Determine the [x, y] coordinate at the center of the cell enclosing the given text.  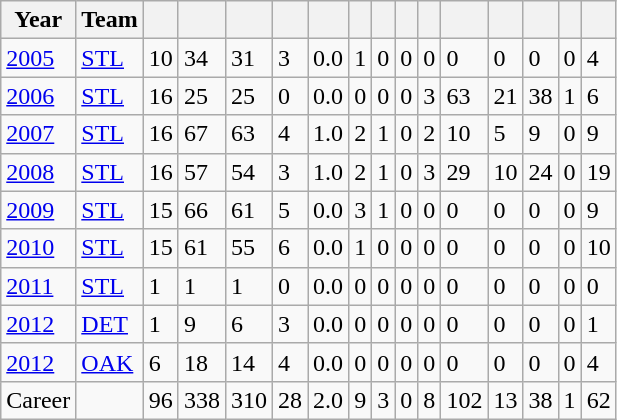
2006 [38, 96]
57 [202, 172]
2.0 [328, 400]
2005 [38, 58]
Team [110, 20]
2009 [38, 210]
8 [430, 400]
DET [110, 324]
2011 [38, 286]
96 [160, 400]
338 [202, 400]
2008 [38, 172]
19 [598, 172]
24 [540, 172]
102 [464, 400]
62 [598, 400]
55 [248, 248]
18 [202, 362]
Year [38, 20]
2007 [38, 134]
34 [202, 58]
OAK [110, 362]
14 [248, 362]
2010 [38, 248]
28 [290, 400]
54 [248, 172]
13 [506, 400]
29 [464, 172]
310 [248, 400]
31 [248, 58]
67 [202, 134]
Career [38, 400]
21 [506, 96]
66 [202, 210]
